Scan for the cell matching the given text and deliver its (x, y) coordinate at center. 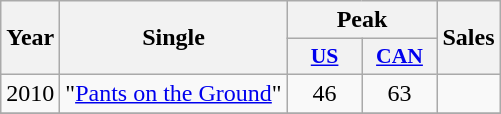
2010 (30, 93)
46 (324, 93)
CAN (400, 57)
"Pants on the Ground" (174, 93)
US (324, 57)
Single (174, 38)
Sales (468, 38)
63 (400, 93)
Peak (362, 20)
Year (30, 38)
